Return the [x, y] coordinate for the center point of the cell that contains the specified text.  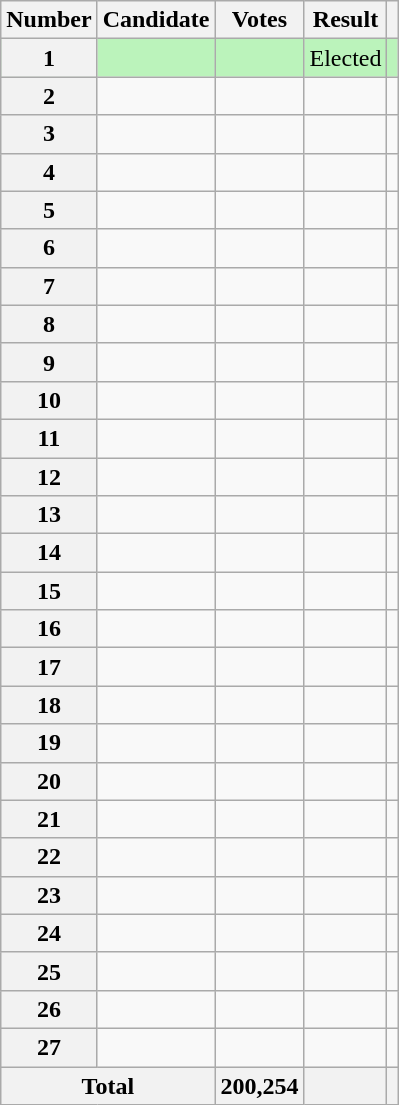
26 [49, 1009]
23 [49, 895]
10 [49, 400]
Result [346, 20]
13 [49, 515]
17 [49, 667]
9 [49, 362]
12 [49, 477]
25 [49, 971]
19 [49, 743]
24 [49, 933]
Elected [346, 58]
20 [49, 781]
200,254 [260, 1085]
11 [49, 438]
15 [49, 591]
8 [49, 324]
6 [49, 248]
21 [49, 819]
Candidate [156, 20]
22 [49, 857]
27 [49, 1047]
Number [49, 20]
14 [49, 553]
18 [49, 705]
Total [108, 1085]
1 [49, 58]
5 [49, 210]
7 [49, 286]
16 [49, 629]
Votes [260, 20]
3 [49, 134]
2 [49, 96]
4 [49, 172]
